Locate the cell with the specified text and output its [X, Y] center coordinate. 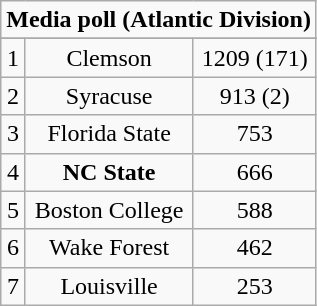
253 [254, 286]
Florida State [109, 134]
6 [13, 248]
753 [254, 134]
NC State [109, 172]
2 [13, 96]
3 [13, 134]
4 [13, 172]
Wake Forest [109, 248]
462 [254, 248]
7 [13, 286]
Boston College [109, 210]
666 [254, 172]
Louisville [109, 286]
588 [254, 210]
1 [13, 58]
Media poll (Atlantic Division) [159, 20]
Clemson [109, 58]
913 (2) [254, 96]
5 [13, 210]
1209 (171) [254, 58]
Syracuse [109, 96]
